Scan for the cell matching the given text and deliver its (x, y) coordinate at center. 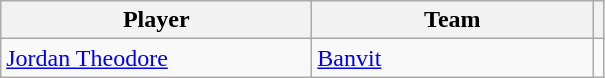
Player (156, 20)
Team (452, 20)
Banvit (452, 58)
Jordan Theodore (156, 58)
